Extract the [x, y] coordinate from the center of the cell holding the provided text.  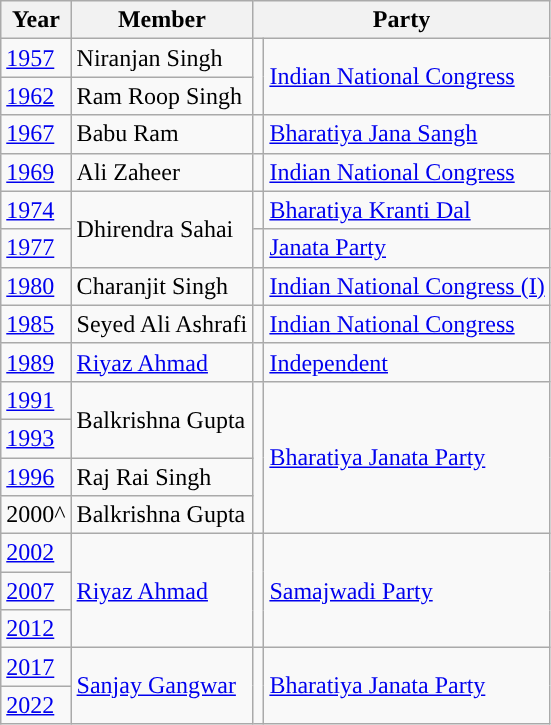
1996 [36, 477]
Charanjit Singh [162, 286]
1969 [36, 172]
1989 [36, 362]
2002 [36, 553]
2017 [36, 667]
1991 [36, 400]
Janata Party [407, 248]
Bharatiya Kranti Dal [407, 210]
1974 [36, 210]
Ali Zaheer [162, 172]
Seyed Ali Ashrafi [162, 324]
Bharatiya Jana Sangh [407, 134]
Sanjay Gangwar [162, 686]
Dhirendra Sahai [162, 229]
Indian National Congress (I) [407, 286]
Babu Ram [162, 134]
Ram Roop Singh [162, 96]
Niranjan Singh [162, 58]
Samajwadi Party [407, 591]
Party [402, 20]
Independent [407, 362]
2012 [36, 629]
2000^ [36, 515]
Member [162, 20]
1962 [36, 96]
1977 [36, 248]
1967 [36, 134]
1980 [36, 286]
Raj Rai Singh [162, 477]
2022 [36, 705]
Year [36, 20]
1985 [36, 324]
1957 [36, 58]
1993 [36, 438]
2007 [36, 591]
